Return the (x, y) coordinate for the center point of the cell that contains the specified text.  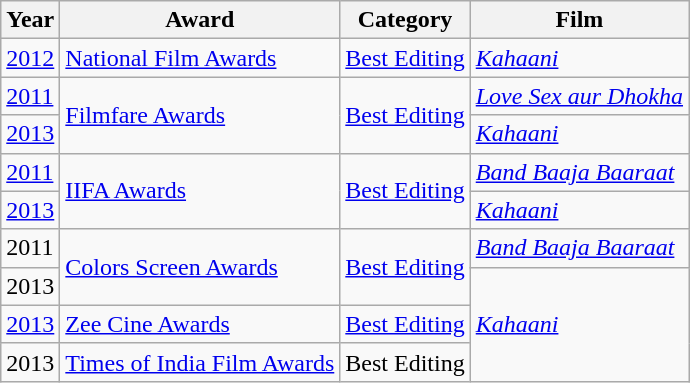
Times of India Film Awards (200, 362)
Zee Cine Awards (200, 324)
Filmfare Awards (200, 115)
Film (579, 20)
Category (405, 20)
Year (30, 20)
2012 (30, 58)
Love Sex aur Dhokha (579, 96)
IIFA Awards (200, 191)
National Film Awards (200, 58)
Colors Screen Awards (200, 267)
Award (200, 20)
